Determine the (x, y) coordinate at the center of the cell enclosing the given text.  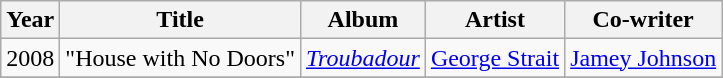
Troubadour (362, 58)
Title (180, 20)
2008 (30, 58)
George Strait (494, 58)
"House with No Doors" (180, 58)
Year (30, 20)
Jamey Johnson (644, 58)
Album (362, 20)
Co-writer (644, 20)
Artist (494, 20)
